Extract the (x, y) coordinate from the center of the cell holding the provided text.  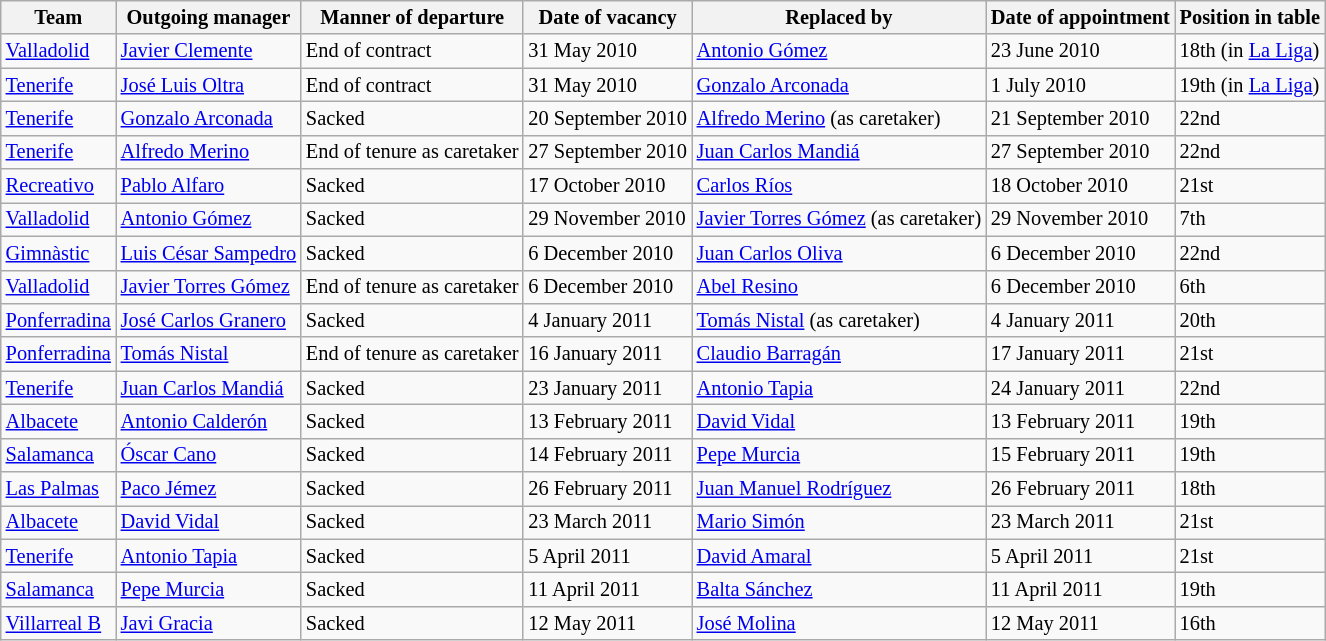
Juan Manuel Rodríguez (839, 489)
20 September 2010 (607, 118)
18th (1250, 489)
16th (1250, 623)
Recreativo (58, 186)
Manner of departure (412, 17)
Villarreal B (58, 623)
Luis César Sampedro (208, 253)
Pablo Alfaro (208, 186)
José Luis Oltra (208, 85)
Team (58, 17)
Juan Carlos Oliva (839, 253)
18th (in La Liga) (1250, 51)
Outgoing manager (208, 17)
Mario Simón (839, 522)
16 January 2011 (607, 354)
17 January 2011 (1080, 354)
Antonio Calderón (208, 421)
1 July 2010 (1080, 85)
Abel Resino (839, 287)
24 January 2011 (1080, 388)
Alfredo Merino (as caretaker) (839, 118)
Alfredo Merino (208, 152)
Javier Torres Gómez (208, 287)
18 October 2010 (1080, 186)
Javi Gracia (208, 623)
José Molina (839, 623)
6th (1250, 287)
Paco Jémez (208, 489)
José Carlos Granero (208, 320)
Óscar Cano (208, 455)
Balta Sánchez (839, 589)
Date of appointment (1080, 17)
20th (1250, 320)
Javier Torres Gómez (as caretaker) (839, 219)
7th (1250, 219)
Claudio Barragán (839, 354)
23 January 2011 (607, 388)
14 February 2011 (607, 455)
Replaced by (839, 17)
Date of vacancy (607, 17)
Carlos Ríos (839, 186)
19th (in La Liga) (1250, 85)
Las Palmas (58, 489)
17 October 2010 (607, 186)
Tomás Nistal (as caretaker) (839, 320)
Gimnàstic (58, 253)
Javier Clemente (208, 51)
David Amaral (839, 556)
15 February 2011 (1080, 455)
23 June 2010 (1080, 51)
Tomás Nistal (208, 354)
Position in table (1250, 17)
21 September 2010 (1080, 118)
